Provide the (x, y) coordinate of the cell's center where the given text is located.  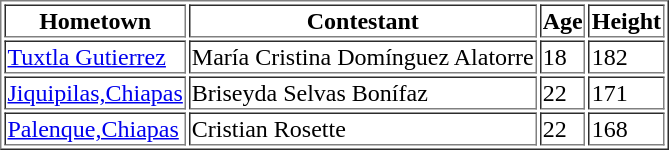
168 (626, 128)
María Cristina Domínguez Alatorre (363, 56)
Palenque,Chiapas (94, 128)
Contestant (363, 20)
Jiquipilas,Chiapas (94, 92)
Age (563, 20)
Height (626, 20)
Hometown (94, 20)
18 (563, 56)
Briseyda Selvas Bonífaz (363, 92)
182 (626, 56)
Cristian Rosette (363, 128)
Tuxtla Gutierrez (94, 56)
171 (626, 92)
